Return (x, y) of the center of cell containing provided text 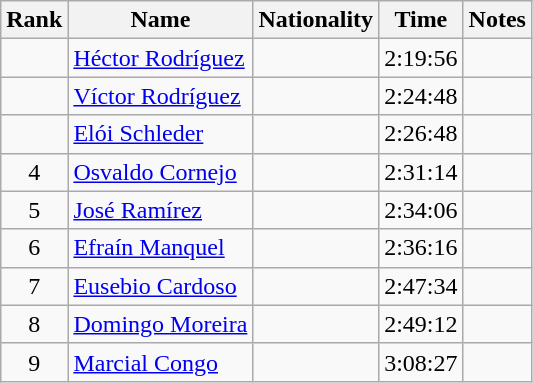
Notes (497, 20)
6 (34, 248)
José Ramírez (160, 210)
7 (34, 286)
9 (34, 362)
2:26:48 (421, 134)
2:49:12 (421, 324)
2:19:56 (421, 58)
Name (160, 20)
2:24:48 (421, 96)
Marcial Congo (160, 362)
2:47:34 (421, 286)
Víctor Rodríguez (160, 96)
4 (34, 172)
2:36:16 (421, 248)
Eusebio Cardoso (160, 286)
8 (34, 324)
2:34:06 (421, 210)
Time (421, 20)
Elói Schleder (160, 134)
Rank (34, 20)
Héctor Rodríguez (160, 58)
Osvaldo Cornejo (160, 172)
Domingo Moreira (160, 324)
Efraín Manquel (160, 248)
3:08:27 (421, 362)
Nationality (316, 20)
2:31:14 (421, 172)
5 (34, 210)
